Output the [x, y] coordinate of the center of the cell containing the given text.  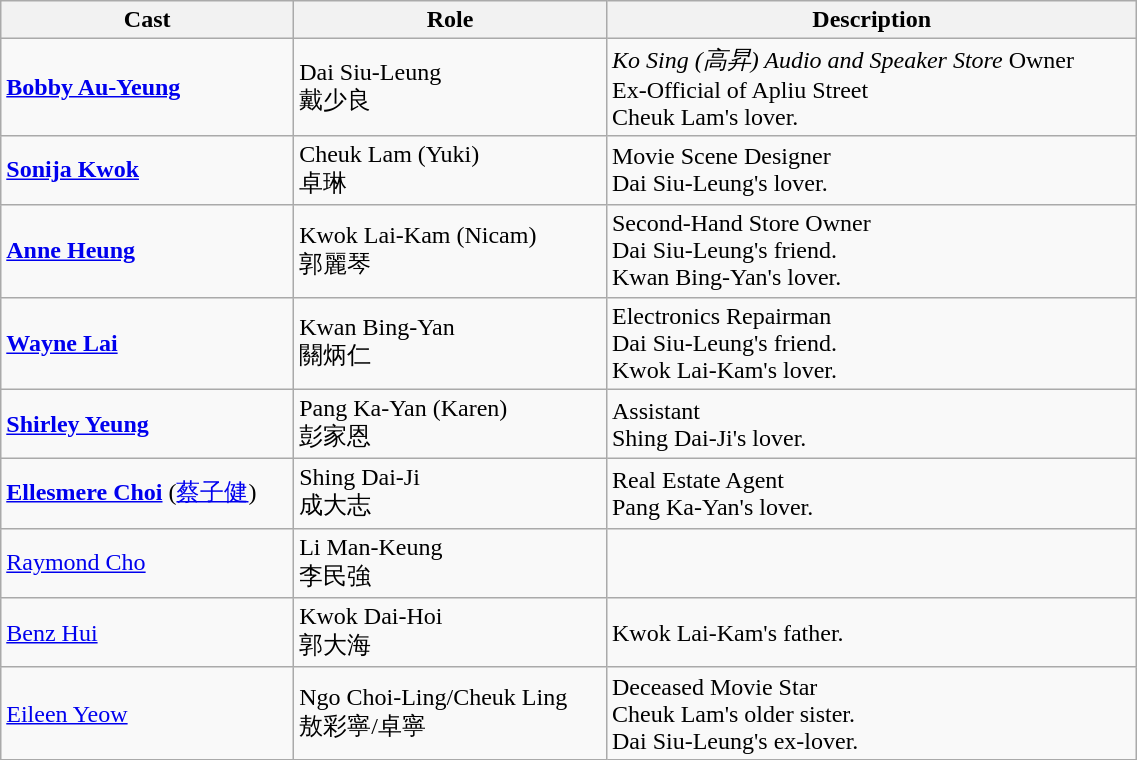
Dai Siu-Leung 戴少良 [450, 88]
Electronics Repairman Dai Siu-Leung's friend. Kwok Lai-Kam's lover. [871, 343]
Ko Sing (高昇) Audio and Speaker Store Owner Ex-Official of Apliu Street Cheuk Lam's lover. [871, 88]
Description [871, 20]
Pang Ka-Yan (Karen) 彭家恩 [450, 424]
Benz Hui [148, 633]
Anne Heung [148, 251]
Sonija Kwok [148, 170]
Li Man-Keung 李民強 [450, 563]
Shing Dai-Ji 成大志 [450, 494]
Kwok Lai-Kam (Nicam) 郭麗琴 [450, 251]
Deceased Movie Star Cheuk Lam's older sister. Dai Siu-Leung's ex-lover. [871, 713]
Kwok Lai-Kam's father. [871, 633]
Bobby Au-Yeung [148, 88]
Shirley Yeung [148, 424]
Ngo Choi-Ling/Cheuk Ling 敖彩寧/卓寧 [450, 713]
Eileen Yeow [148, 713]
Role [450, 20]
Cheuk Lam (Yuki) 卓琳 [450, 170]
Real Estate Agent Pang Ka-Yan's lover. [871, 494]
Wayne Lai [148, 343]
Second-Hand Store Owner Dai Siu-Leung's friend. Kwan Bing-Yan's lover. [871, 251]
Cast [148, 20]
Raymond Cho [148, 563]
Movie Scene Designer Dai Siu-Leung's lover. [871, 170]
Ellesmere Choi (蔡子健) [148, 494]
Assistant Shing Dai-Ji's lover. [871, 424]
Kwok Dai-Hoi 郭大海 [450, 633]
Kwan Bing-Yan 關炳仁 [450, 343]
